Identify which cell holds the provided text, then report its (X, Y) central coordinate. 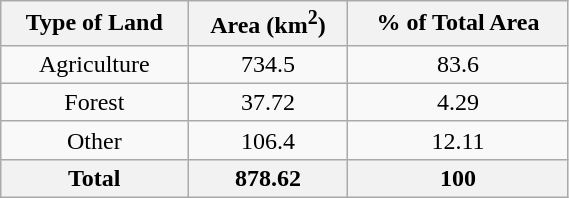
Forest (94, 102)
Type of Land (94, 24)
37.72 (268, 102)
% of Total Area (458, 24)
Area (km2) (268, 24)
Agriculture (94, 64)
878.62 (268, 178)
734.5 (268, 64)
Other (94, 140)
12.11 (458, 140)
106.4 (268, 140)
100 (458, 178)
4.29 (458, 102)
Total (94, 178)
83.6 (458, 64)
